Scan for the cell matching the given text and deliver its [X, Y] coordinate at center. 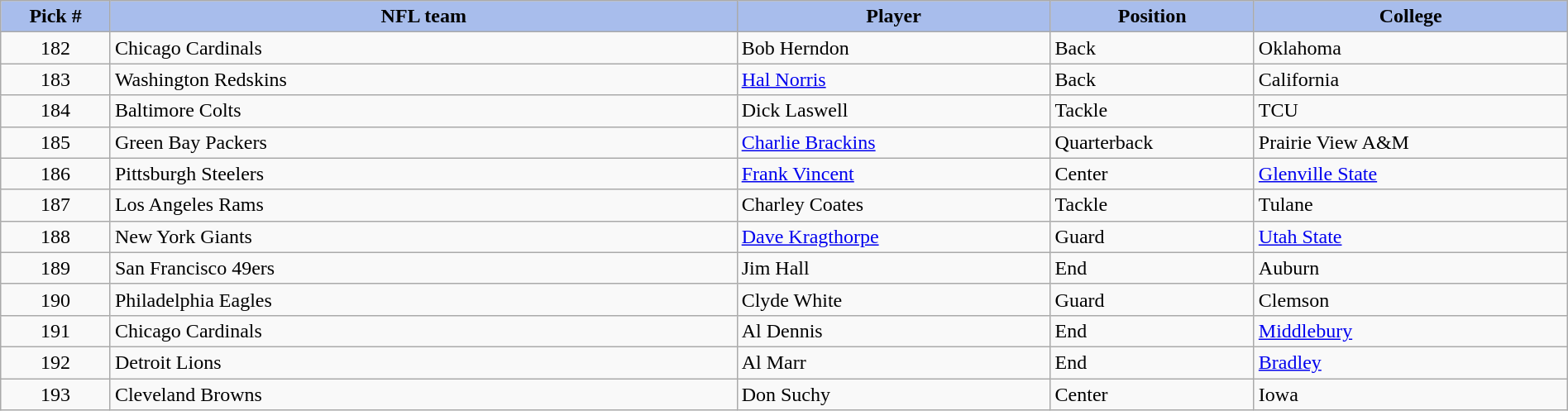
Prairie View A&M [1411, 142]
College [1411, 17]
185 [56, 142]
188 [56, 237]
Glenville State [1411, 174]
193 [56, 394]
San Francisco 49ers [423, 268]
California [1411, 79]
Iowa [1411, 394]
Philadelphia Eagles [423, 299]
182 [56, 48]
TCU [1411, 111]
190 [56, 299]
Position [1152, 17]
Baltimore Colts [423, 111]
Middlebury [1411, 331]
Don Suchy [893, 394]
Clyde White [893, 299]
192 [56, 362]
Dave Kragthorpe [893, 237]
Player [893, 17]
Jim Hall [893, 268]
Hal Norris [893, 79]
Frank Vincent [893, 174]
Auburn [1411, 268]
Pittsburgh Steelers [423, 174]
New York Giants [423, 237]
Tulane [1411, 205]
Oklahoma [1411, 48]
Charlie Brackins [893, 142]
Quarterback [1152, 142]
191 [56, 331]
Al Dennis [893, 331]
Bradley [1411, 362]
Charley Coates [893, 205]
Los Angeles Rams [423, 205]
184 [56, 111]
Dick Laswell [893, 111]
Clemson [1411, 299]
Bob Herndon [893, 48]
Cleveland Browns [423, 394]
Utah State [1411, 237]
Detroit Lions [423, 362]
Washington Redskins [423, 79]
189 [56, 268]
Pick # [56, 17]
187 [56, 205]
186 [56, 174]
183 [56, 79]
NFL team [423, 17]
Al Marr [893, 362]
Green Bay Packers [423, 142]
